Determine the (X, Y) coordinate at the center of the cell enclosing the given text.  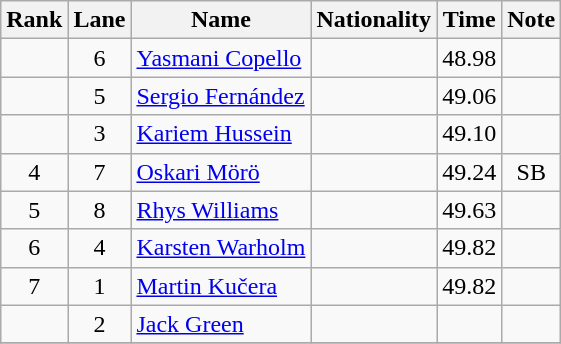
1 (100, 286)
49.24 (470, 172)
49.63 (470, 210)
3 (100, 134)
Nationality (374, 20)
SB (532, 172)
Yasmani Copello (221, 58)
49.06 (470, 96)
Rhys Williams (221, 210)
Oskari Mörö (221, 172)
Time (470, 20)
Note (532, 20)
8 (100, 210)
2 (100, 324)
Rank (34, 20)
Karsten Warholm (221, 248)
Name (221, 20)
49.10 (470, 134)
48.98 (470, 58)
Kariem Hussein (221, 134)
Sergio Fernández (221, 96)
Lane (100, 20)
Jack Green (221, 324)
Martin Kučera (221, 286)
